Provide the [X, Y] coordinate of the cell's center where the given text is located.  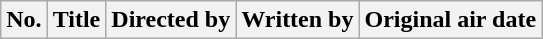
Original air date [450, 20]
No. [24, 20]
Directed by [171, 20]
Written by [298, 20]
Title [76, 20]
